Locate the cell with the specified text and output its [X, Y] center coordinate. 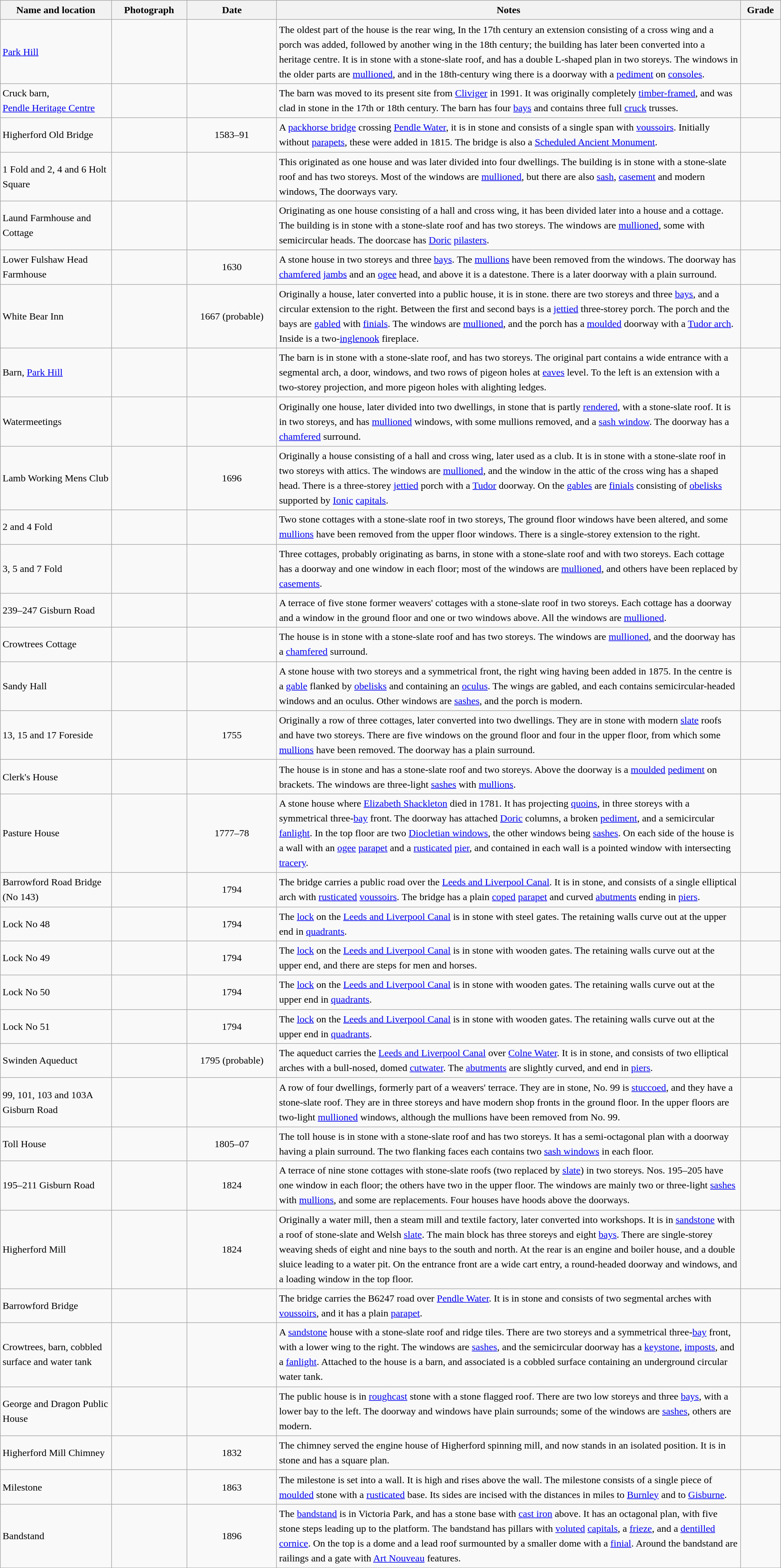
Barn, Park Hill [56, 372]
Crowtrees Cottage [56, 645]
Grade [760, 10]
Milestone [56, 1487]
13, 15 and 17 Foreside [56, 735]
The bridge carries the B6247 road over Pendle Water. It is in stone and consists of two segmental arches with voussoirs, and it has a plain parapet. [508, 1306]
Name and location [56, 10]
1896 [232, 1536]
Higherford Mill [56, 1249]
Lamb Working Mens Club [56, 478]
White Bear Inn [56, 316]
1630 [232, 267]
1755 [232, 735]
The chimney served the engine house of Higherford spinning mill, and now stands in an isolated position. It is in stone and has a square plan. [508, 1453]
1777–78 [232, 833]
Lock No 48 [56, 924]
Cruck barn,Pendle Heritage Centre [56, 100]
Sandy Hall [56, 686]
The house is in stone with a stone-slate roof and has two storeys. The windows are mullioned, and the doorway has a chamfered surround. [508, 645]
195–211 Gisburn Road [56, 1185]
Lock No 51 [56, 1026]
99, 101, 103 and 103A Gisburn Road [56, 1102]
1863 [232, 1487]
Bandstand [56, 1536]
1667 (probable) [232, 316]
Park Hill [56, 52]
Photograph [149, 10]
Notes [508, 10]
2 and 4 Fold [56, 527]
Clerk's House [56, 777]
Lock No 49 [56, 958]
The lock on the Leeds and Liverpool Canal is in stone with steel gates. The retaining walls curve out at the upper end in quadrants. [508, 924]
Toll House [56, 1144]
George and Dragon Public House [56, 1412]
Pasture House [56, 833]
Higherford Old Bridge [56, 135]
3, 5 and 7 Fold [56, 569]
Lock No 50 [56, 992]
1 Fold and 2, 4 and 6 Holt Square [56, 176]
239–247 Gisburn Road [56, 610]
Barrowford Road Bridge (No 143) [56, 889]
Watermeetings [56, 422]
Lower Fulshaw Head Farmhouse [56, 267]
Crowtrees, barn, cobbled surface and water tank [56, 1355]
Swinden Aqueduct [56, 1061]
1583–91 [232, 135]
1795 (probable) [232, 1061]
Higherford Mill Chimney [56, 1453]
Barrowford Bridge [56, 1306]
Laund Farmhouse and Cottage [56, 226]
1696 [232, 478]
1832 [232, 1453]
Date [232, 10]
1805–07 [232, 1144]
